Provide the (x, y) coordinate of the cell's center where the given text is located.  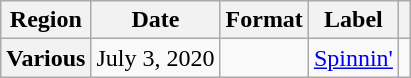
Date (156, 20)
Region (46, 20)
July 3, 2020 (156, 58)
Label (353, 20)
Spinnin' (353, 58)
Format (264, 20)
Various (46, 58)
